Return (X, Y) of the center of cell containing provided text 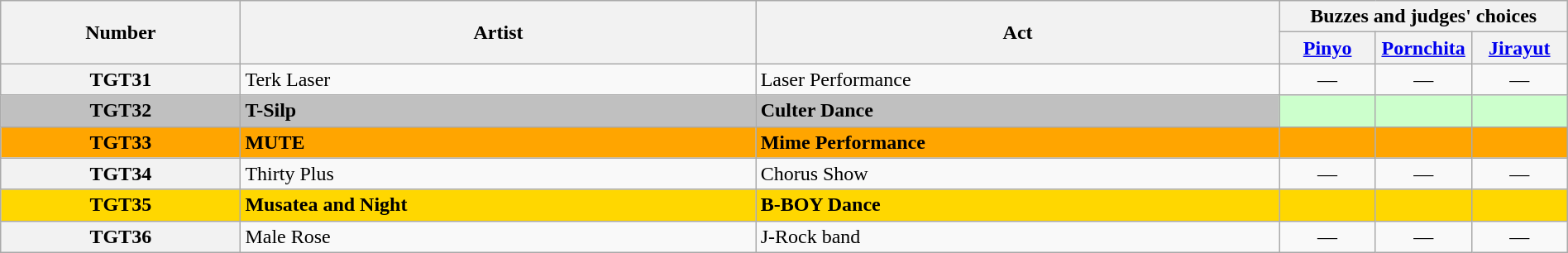
Act (1017, 32)
Number (121, 32)
Culter Dance (1017, 111)
Jirayut (1519, 48)
TGT31 (121, 79)
J-Rock band (1017, 236)
Terk Laser (498, 79)
B-BOY Dance (1017, 205)
Thirty Plus (498, 174)
Pornchita (1423, 48)
MUTE (498, 142)
T-Silp (498, 111)
Chorus Show (1017, 174)
Male Rose (498, 236)
Musatea and Night (498, 205)
Artist (498, 32)
TGT34 (121, 174)
TGT32 (121, 111)
TGT33 (121, 142)
Buzzes and judges' choices (1423, 17)
Laser Performance (1017, 79)
Pinyo (1327, 48)
TGT36 (121, 236)
Mime Performance (1017, 142)
TGT35 (121, 205)
